Pinpoint the cell where the given text exists, returning its (x, y) midpoint coordinate. 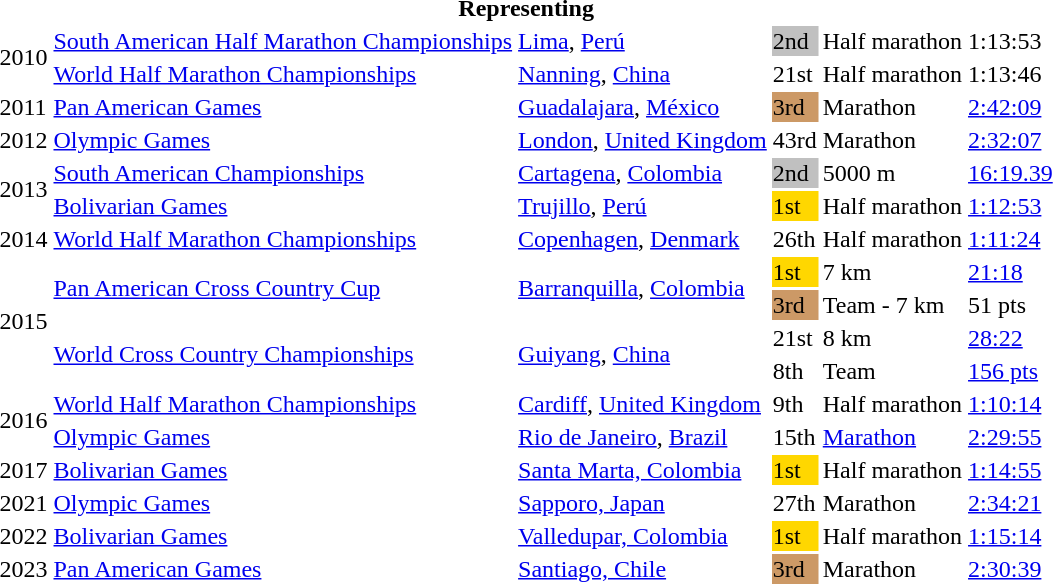
World Cross Country Championships (283, 354)
Barranquilla, Colombia (643, 288)
South American Half Marathon Championships (283, 41)
Santa Marta, Colombia (643, 470)
Rio de Janeiro, Brazil (643, 437)
Santiago, Chile (643, 569)
8 km (892, 338)
9th (794, 404)
5000 m (892, 173)
15th (794, 437)
Cardiff, United Kingdom (643, 404)
Team - 7 km (892, 305)
Pan American Cross Country Cup (283, 288)
Trujillo, Perú (643, 206)
27th (794, 503)
7 km (892, 272)
26th (794, 239)
Sapporo, Japan (643, 503)
Team (892, 371)
Copenhagen, Denmark (643, 239)
Guadalajara, México (643, 107)
London, United Kingdom (643, 140)
Nanning, China (643, 74)
8th (794, 371)
Cartagena, Colombia (643, 173)
Guiyang, China (643, 354)
43rd (794, 140)
Lima, Perú (643, 41)
Valledupar, Colombia (643, 536)
South American Championships (283, 173)
